Find where the given text appears and provide that cell's center as [X, Y] coordinate. 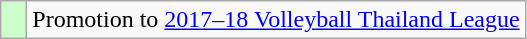
Promotion to 2017–18 Volleyball Thailand League [276, 20]
